Scan for the cell matching the given text and deliver its [X, Y] coordinate at center. 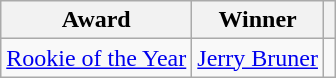
Jerry Bruner [258, 58]
Rookie of the Year [96, 58]
Award [96, 20]
Winner [258, 20]
